Identify which cell holds the provided text, then report its (X, Y) central coordinate. 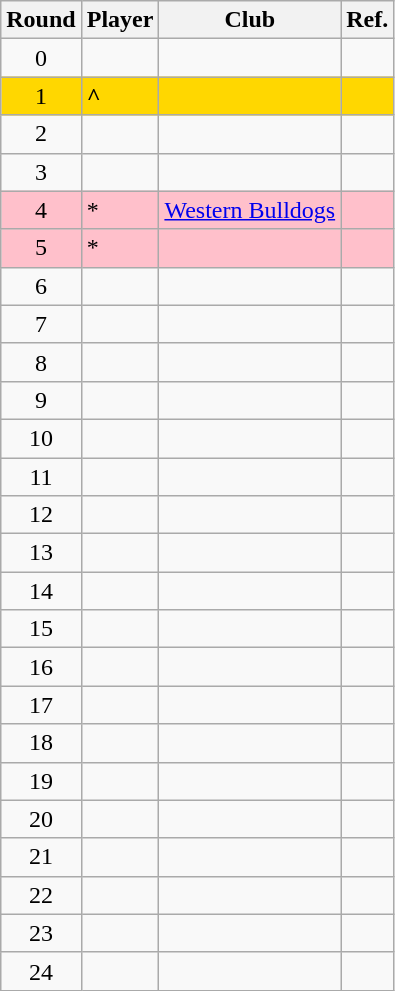
6 (41, 286)
11 (41, 477)
Club (250, 20)
17 (41, 705)
24 (41, 971)
Player (120, 20)
Round (41, 20)
^ (120, 96)
19 (41, 781)
15 (41, 629)
23 (41, 933)
Ref. (368, 20)
2 (41, 134)
22 (41, 895)
4 (41, 210)
0 (41, 58)
20 (41, 819)
3 (41, 172)
21 (41, 857)
Western Bulldogs (250, 210)
8 (41, 362)
1 (41, 96)
13 (41, 553)
16 (41, 667)
14 (41, 591)
5 (41, 248)
12 (41, 515)
18 (41, 743)
9 (41, 400)
7 (41, 324)
10 (41, 438)
